Capture the cell that displays the provided text and extract its [x, y] central coordinate. 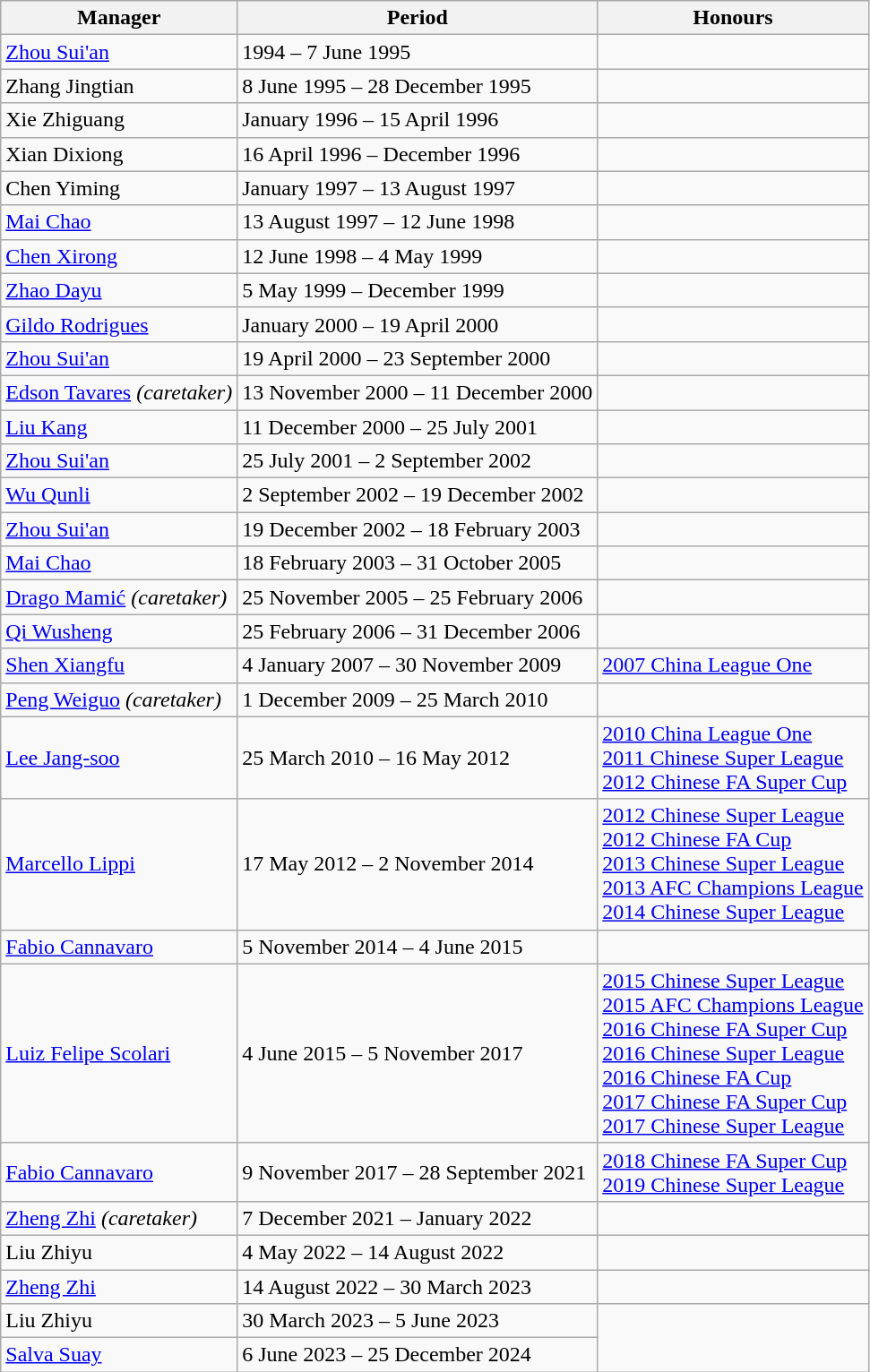
19 December 2002 – 18 February 2003 [418, 529]
19 April 2000 – 23 September 2000 [418, 358]
Honours [733, 18]
13 August 1997 – 12 June 1998 [418, 222]
Edson Tavares (caretaker) [119, 392]
1 December 2009 – 25 March 2010 [418, 699]
4 May 2022 – 14 August 2022 [418, 1252]
2007 China League One [733, 665]
Lee Jang-soo [119, 758]
7 December 2021 – January 2022 [418, 1218]
8 June 1995 – 28 December 1995 [418, 86]
2 September 2002 – 19 December 2002 [418, 495]
30 March 2023 – 5 June 2023 [418, 1321]
Wu Qunli [119, 495]
Peng Weiguo (caretaker) [119, 699]
25 July 2001 – 2 September 2002 [418, 461]
2018 Chinese FA Super Cup2019 Chinese Super League [733, 1171]
5 May 1999 – December 1999 [418, 290]
Zheng Zhi (caretaker) [119, 1218]
January 2000 – 19 April 2000 [418, 324]
12 June 1998 – 4 May 1999 [418, 256]
Marcello Lippi [119, 864]
Zheng Zhi [119, 1287]
14 August 2022 – 30 March 2023 [418, 1287]
Salva Suay [119, 1355]
4 June 2015 – 5 November 2017 [418, 1053]
Zhang Jingtian [119, 86]
January 1996 – 15 April 1996 [418, 120]
Chen Yiming [119, 188]
Period [418, 18]
17 May 2012 – 2 November 2014 [418, 864]
25 November 2005 – 25 February 2006 [418, 597]
Chen Xirong [119, 256]
13 November 2000 – 11 December 2000 [418, 392]
9 November 2017 – 28 September 2021 [418, 1171]
Xie Zhiguang [119, 120]
2010 China League One2011 Chinese Super League2012 Chinese FA Super Cup [733, 758]
Luiz Felipe Scolari [119, 1053]
Zhao Dayu [119, 290]
Manager [119, 18]
25 February 2006 – 31 December 2006 [418, 631]
Qi Wusheng [119, 631]
Xian Dixiong [119, 154]
Gildo Rodrigues [119, 324]
16 April 1996 – December 1996 [418, 154]
25 March 2010 – 16 May 2012 [418, 758]
Drago Mamić (caretaker) [119, 597]
4 January 2007 – 30 November 2009 [418, 665]
Liu Kang [119, 427]
January 1997 – 13 August 1997 [418, 188]
18 February 2003 – 31 October 2005 [418, 563]
2012 Chinese Super League2012 Chinese FA Cup2013 Chinese Super League2013 AFC Champions League2014 Chinese Super League [733, 864]
6 June 2023 – 25 December 2024 [418, 1355]
Shen Xiangfu [119, 665]
5 November 2014 – 4 June 2015 [418, 947]
1994 – 7 June 1995 [418, 52]
11 December 2000 – 25 July 2001 [418, 427]
